Locate the cell with the specified text and output its [X, Y] center coordinate. 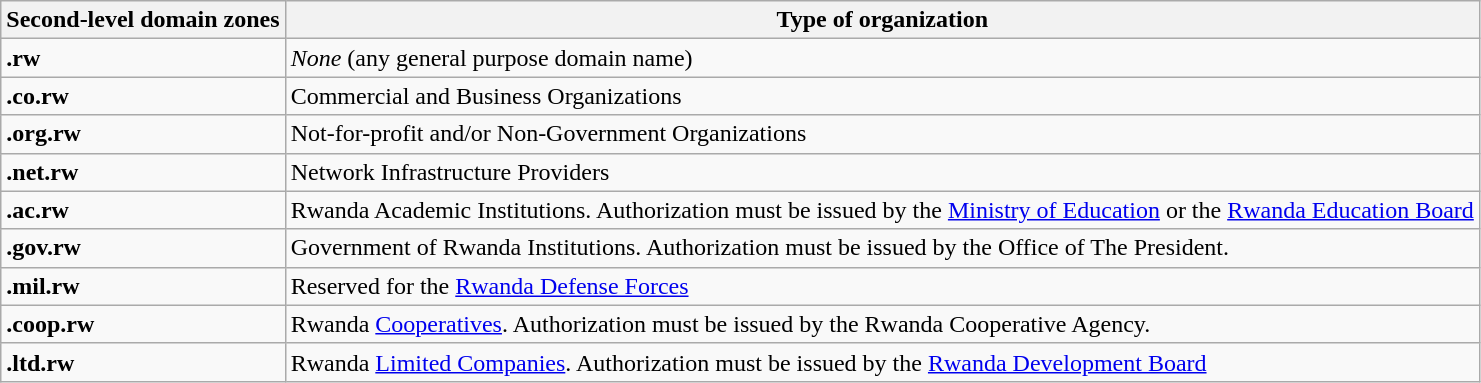
Network Infrastructure Providers [882, 172]
.org.rw [143, 134]
.co.rw [143, 96]
.net.rw [143, 172]
.mil.rw [143, 286]
Rwanda Academic Institutions. Authorization must be issued by the Ministry of Education or the Rwanda Education Board [882, 210]
.ltd.rw [143, 362]
Not-for-profit and/or Non-Government Organizations [882, 134]
Government of Rwanda Institutions. Authorization must be issued by the Office of The President. [882, 248]
Commercial and Business Organizations [882, 96]
Type of organization [882, 20]
Rwanda Cooperatives. Authorization must be issued by the Rwanda Cooperative Agency. [882, 324]
Second-level domain zones [143, 20]
.gov.rw [143, 248]
.rw [143, 58]
Rwanda Limited Companies. Authorization must be issued by the Rwanda Development Board [882, 362]
None (any general purpose domain name) [882, 58]
.ac.rw [143, 210]
.coop.rw [143, 324]
Reserved for the Rwanda Defense Forces [882, 286]
